Scan for the cell matching the given text and deliver its (X, Y) coordinate at center. 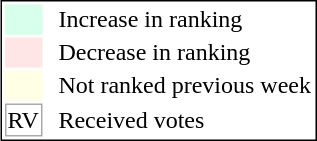
RV (22, 120)
Not ranked previous week (185, 85)
Decrease in ranking (185, 53)
Increase in ranking (185, 19)
Received votes (185, 120)
